Return [x, y] of the center of cell containing provided text 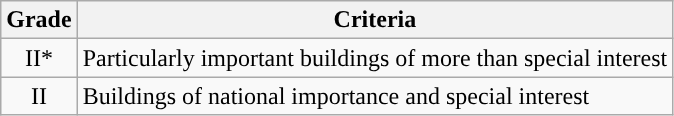
Criteria [375, 20]
II* [39, 58]
Grade [39, 20]
Particularly important buildings of more than special interest [375, 58]
Buildings of national importance and special interest [375, 96]
II [39, 96]
